Return [x, y] of the center of cell containing provided text 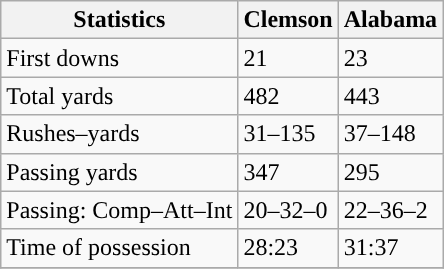
Rushes–yards [120, 134]
28:23 [288, 248]
21 [288, 58]
31:37 [390, 248]
443 [390, 96]
Passing: Comp–Att–Int [120, 210]
23 [390, 58]
First downs [120, 58]
31–135 [288, 134]
347 [288, 172]
Statistics [120, 20]
37–148 [390, 134]
Passing yards [120, 172]
Alabama [390, 20]
Clemson [288, 20]
Total yards [120, 96]
Time of possession [120, 248]
295 [390, 172]
20–32–0 [288, 210]
482 [288, 96]
22–36–2 [390, 210]
